Provide the [x, y] coordinate of the cell's center where the given text is located.  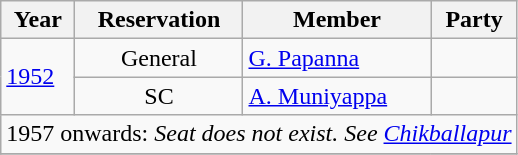
Reservation [159, 20]
Member [337, 20]
Party [474, 20]
G. Papanna [337, 58]
SC [159, 96]
1957 onwards: Seat does not exist. See Chikballapur [259, 134]
Year [38, 20]
1952 [38, 77]
General [159, 58]
A. Muniyappa [337, 96]
